Extract the [X, Y] coordinate from the center of the cell holding the provided text.  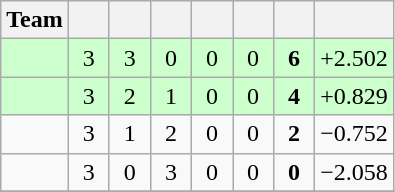
−0.752 [354, 134]
+0.829 [354, 96]
+2.502 [354, 58]
−2.058 [354, 172]
4 [294, 96]
Team [35, 20]
6 [294, 58]
